From the cell containing the given text, extract its center point as (x, y) coordinate. 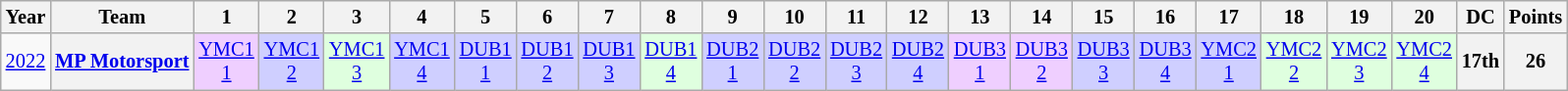
DUB14 (670, 62)
10 (794, 17)
DUB24 (918, 62)
DUB32 (1041, 62)
DUB11 (485, 62)
DUB13 (609, 62)
6 (548, 17)
DUB33 (1104, 62)
19 (1359, 17)
YMC12 (292, 62)
DUB31 (980, 62)
26 (1536, 62)
Team (122, 17)
YMC14 (421, 62)
8 (670, 17)
DUB21 (733, 62)
4 (421, 17)
YMC21 (1229, 62)
DUB12 (548, 62)
Points (1536, 17)
DUB34 (1165, 62)
16 (1165, 17)
DUB22 (794, 62)
DUB23 (857, 62)
17 (1229, 17)
15 (1104, 17)
Year (26, 17)
YMC13 (357, 62)
DC (1481, 17)
18 (1294, 17)
14 (1041, 17)
YMC22 (1294, 62)
2 (292, 17)
5 (485, 17)
12 (918, 17)
MP Motorsport (122, 62)
13 (980, 17)
9 (733, 17)
11 (857, 17)
YMC23 (1359, 62)
20 (1424, 17)
YMC11 (226, 62)
17th (1481, 62)
1 (226, 17)
3 (357, 17)
YMC24 (1424, 62)
7 (609, 17)
2022 (26, 62)
